Return the (X, Y) coordinate for the center point of the cell that contains the specified text.  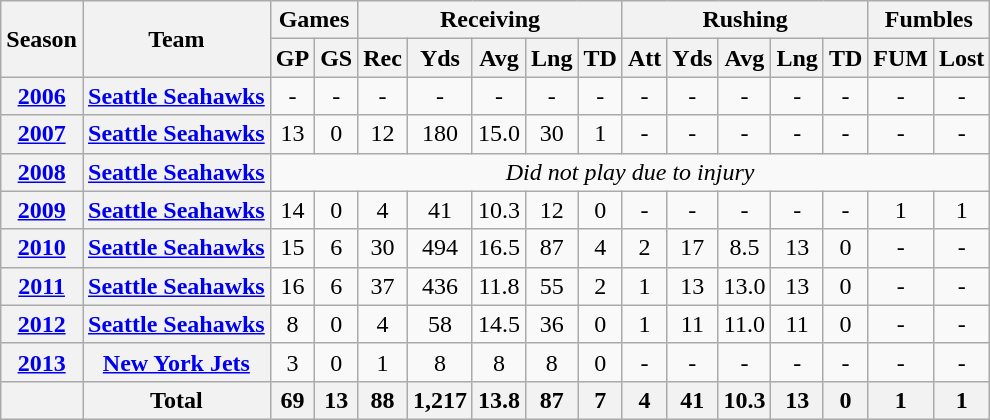
55 (552, 286)
Total (176, 400)
11.0 (744, 324)
17 (692, 248)
GS (336, 58)
Games (314, 20)
Rushing (744, 20)
494 (440, 248)
Lost (961, 58)
GP (292, 58)
3 (292, 362)
1,217 (440, 400)
Att (644, 58)
36 (552, 324)
69 (292, 400)
2012 (42, 324)
7 (600, 400)
2010 (42, 248)
New York Jets (176, 362)
Fumbles (929, 20)
FUM (901, 58)
2008 (42, 172)
37 (383, 286)
Did not play due to injury (630, 172)
436 (440, 286)
2009 (42, 210)
2011 (42, 286)
13.0 (744, 286)
2007 (42, 134)
14 (292, 210)
13.8 (498, 400)
8.5 (744, 248)
Rec (383, 58)
2013 (42, 362)
Team (176, 39)
180 (440, 134)
15.0 (498, 134)
2006 (42, 96)
14.5 (498, 324)
88 (383, 400)
15 (292, 248)
16.5 (498, 248)
Season (42, 39)
11.8 (498, 286)
58 (440, 324)
Receiving (490, 20)
16 (292, 286)
